Detect which cell encompasses the target text, then output its (X, Y) center coordinate. 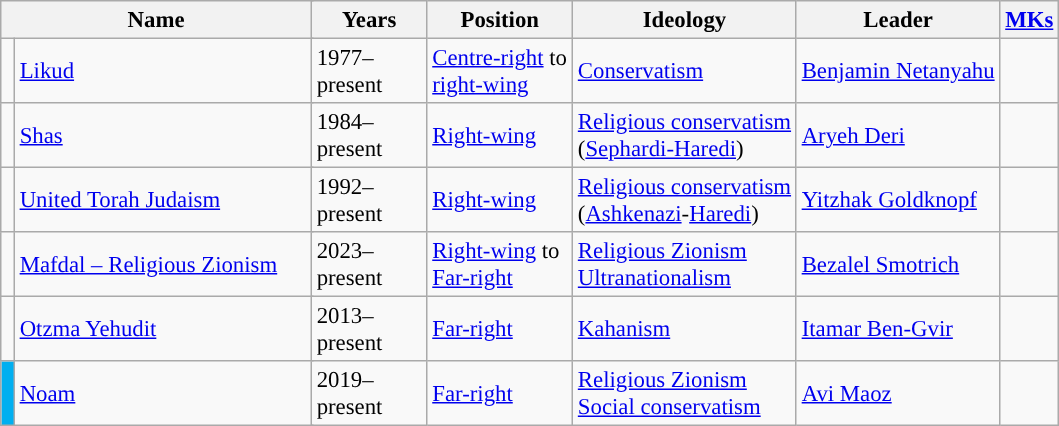
Bezalel Smotrich (898, 264)
Ideology (685, 20)
Position (500, 20)
Itamar Ben-Gvir (898, 330)
Yitzhak Goldknopf (898, 200)
Kahanism (685, 330)
United Torah Judaism (162, 200)
2013–present (369, 330)
1977–present (369, 72)
Mafdal – Religious Zionism (162, 264)
Leader (898, 20)
1992–present (369, 200)
Years (369, 20)
Centre-right to right-wing (500, 72)
2023–present (369, 264)
1984–present (369, 136)
MKs (1030, 20)
Benjamin Netanyahu (898, 72)
Conservatism (685, 72)
Name (156, 20)
Shas (162, 136)
Religious conservatism(Ashkenazi-Haredi) (685, 200)
Far-right (500, 330)
Aryeh Deri (898, 136)
Otzma Yehudit (162, 330)
Religious ZionismUltranationalism (685, 264)
Religious conservatism(Sephardi-Haredi) (685, 136)
Right-wing to Far-right (500, 264)
Likud (162, 72)
